Scan for the cell matching the given text and deliver its [x, y] coordinate at center. 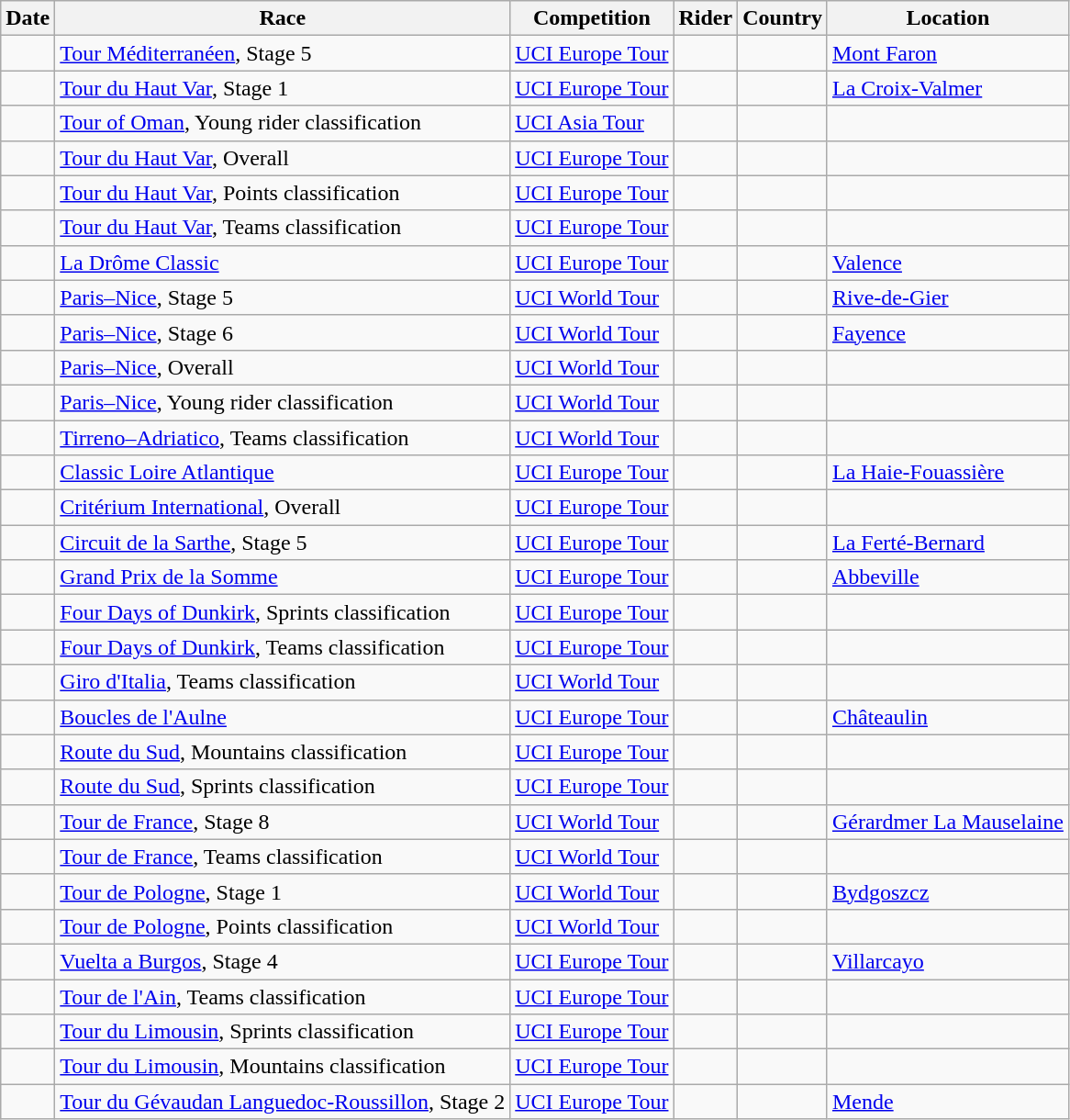
Vuelta a Burgos, Stage 4 [283, 961]
Tour de l'Ain, Teams classification [283, 996]
Fayence [947, 332]
Tour de France, Teams classification [283, 857]
Circuit de la Sarthe, Stage 5 [283, 543]
Critérium International, Overall [283, 508]
Grand Prix de la Somme [283, 577]
Tour de Pologne, Stage 1 [283, 891]
Villarcayo [947, 961]
Tour of Oman, Young rider classification [283, 123]
Tour du Gévaudan Languedoc-Roussillon, Stage 2 [283, 1102]
Mende [947, 1102]
UCI Asia Tour [592, 123]
Tour du Haut Var, Teams classification [283, 228]
Tour de France, Stage 8 [283, 822]
Paris–Nice, Stage 6 [283, 332]
Tour du Limousin, Sprints classification [283, 1032]
Rive-de-Gier [947, 297]
Country [783, 18]
Four Days of Dunkirk, Teams classification [283, 647]
Competition [592, 18]
La Ferté-Bernard [947, 543]
Paris–Nice, Stage 5 [283, 297]
Tour de Pologne, Points classification [283, 926]
Tirreno–Adriatico, Teams classification [283, 438]
Tour du Haut Var, Points classification [283, 193]
Giro d'Italia, Teams classification [283, 682]
Classic Loire Atlantique [283, 473]
Châteaulin [947, 717]
Date [28, 18]
Tour Méditerranéen, Stage 5 [283, 53]
Paris–Nice, Young rider classification [283, 402]
Gérardmer La Mauselaine [947, 822]
Four Days of Dunkirk, Sprints classification [283, 612]
Boucles de l'Aulne [283, 717]
Route du Sud, Mountains classification [283, 752]
La Drôme Classic [283, 263]
Paris–Nice, Overall [283, 367]
Location [947, 18]
La Haie-Fouassière [947, 473]
La Croix-Valmer [947, 88]
Abbeville [947, 577]
Mont Faron [947, 53]
Race [283, 18]
Tour du Haut Var, Stage 1 [283, 88]
Route du Sud, Sprints classification [283, 787]
Tour du Haut Var, Overall [283, 158]
Rider [706, 18]
Valence [947, 263]
Bydgoszcz [947, 891]
Tour du Limousin, Mountains classification [283, 1067]
